Determine the [x, y] coordinate at the center of the cell enclosing the given text.  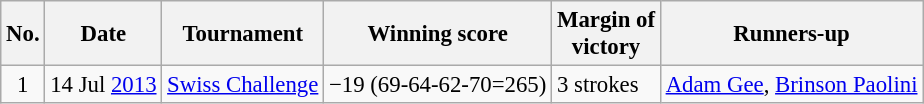
−19 (69-64-62-70=265) [438, 85]
Tournament [243, 34]
Winning score [438, 34]
Swiss Challenge [243, 85]
No. [23, 34]
Date [104, 34]
1 [23, 85]
Runners-up [791, 34]
3 strokes [606, 85]
Margin ofvictory [606, 34]
Adam Gee, Brinson Paolini [791, 85]
14 Jul 2013 [104, 85]
